Scan for the cell matching the given text and deliver its [X, Y] coordinate at center. 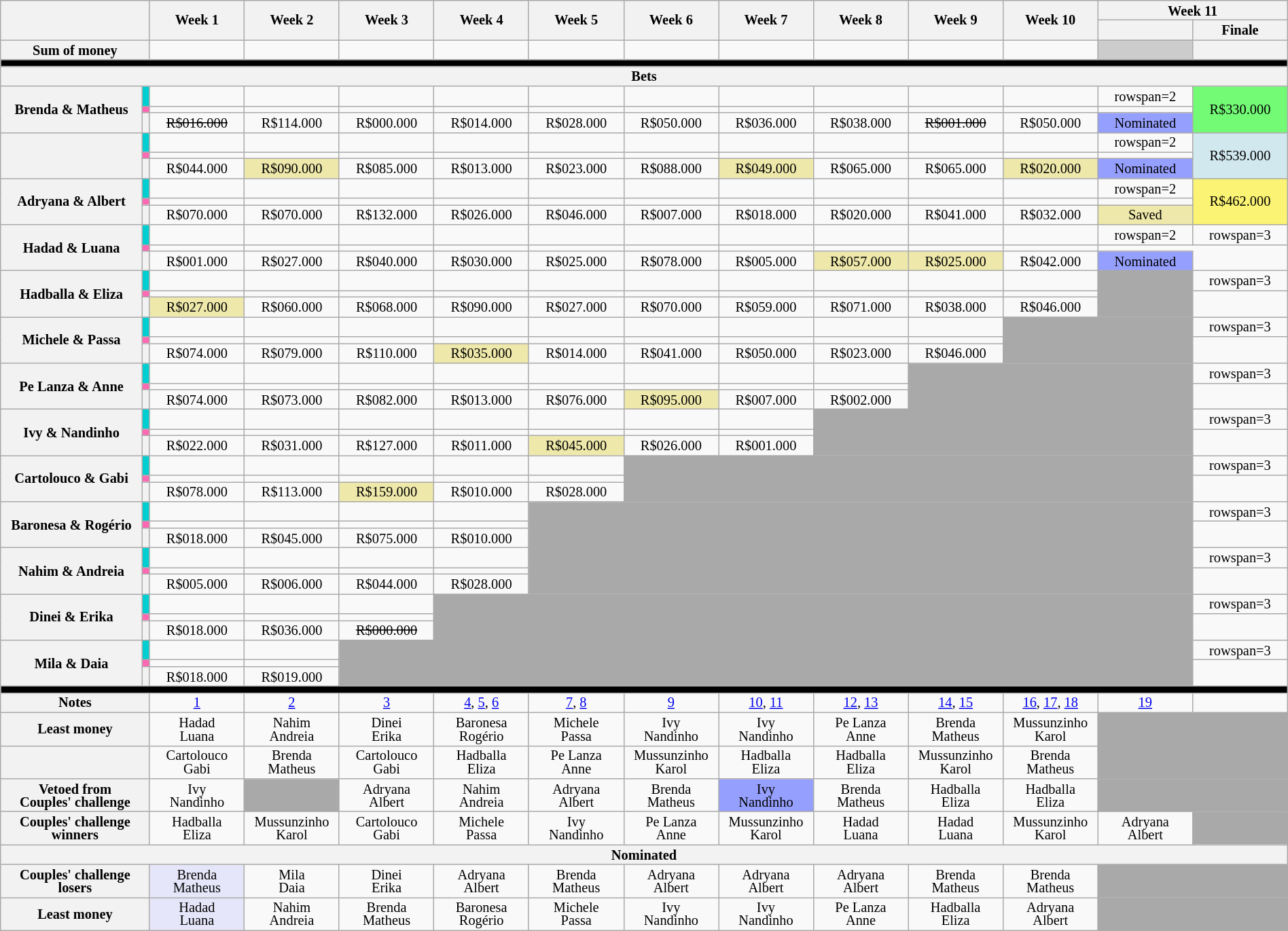
Week 5 [576, 20]
R$060.000 [292, 307]
R$075.000 [387, 538]
Dinei & Erika [72, 617]
Brenda & Matheus [72, 109]
Ivy & Nandinho [72, 432]
Week 1 [197, 20]
R$040.000 [387, 261]
R$073.000 [292, 399]
Week 3 [387, 20]
14, 15 [956, 702]
R$042.000 [1050, 261]
R$030.000 [482, 261]
Nahim & Andreia [72, 570]
Saved [1145, 215]
R$076.000 [576, 399]
Week 2 [292, 20]
R$002.000 [861, 399]
Hadad & Luana [72, 248]
Week 6 [671, 20]
R$132.000 [387, 215]
R$127.000 [387, 445]
4, 5, 6 [482, 702]
R$006.000 [292, 584]
R$330.000 [1240, 109]
Hadballa & Eliza [72, 293]
Michele & Passa [72, 340]
R$082.000 [387, 399]
R$110.000 [387, 353]
10, 11 [766, 702]
9 [671, 702]
Week 7 [766, 20]
1 [197, 702]
R$032.000 [1050, 215]
Baronesa & Rogério [72, 524]
Couples' challengelosers [75, 881]
Notes [75, 702]
Week 8 [861, 20]
Week 9 [956, 20]
R$114.000 [292, 122]
Cartolouco & Gabi [72, 478]
R$035.000 [482, 353]
R$016.000 [197, 122]
R$539.000 [1240, 156]
R$113.000 [292, 492]
Week 11 [1193, 10]
R$059.000 [766, 307]
R$085.000 [387, 168]
19 [1145, 702]
Sum of money [75, 50]
3 [387, 702]
Week 10 [1050, 20]
Couples' challengewinners [75, 828]
Bets [644, 76]
Finale [1240, 30]
16, 17, 18 [1050, 702]
R$011.000 [482, 445]
R$049.000 [766, 168]
R$071.000 [861, 307]
R$079.000 [292, 353]
Adryana & Albert [72, 202]
Week 4 [482, 20]
R$462.000 [1240, 202]
R$057.000 [861, 261]
R$095.000 [671, 399]
12, 13 [861, 702]
R$088.000 [671, 168]
2 [292, 702]
R$019.000 [292, 676]
MilaDaia [292, 881]
R$159.000 [387, 492]
Pe Lanza & Anne [72, 386]
Vetoed fromCouples' challenge [75, 795]
R$022.000 [197, 445]
7, 8 [576, 702]
Mila & Daia [72, 663]
R$068.000 [387, 307]
R$031.000 [292, 445]
